Identify which cell holds the provided text, then report its (X, Y) central coordinate. 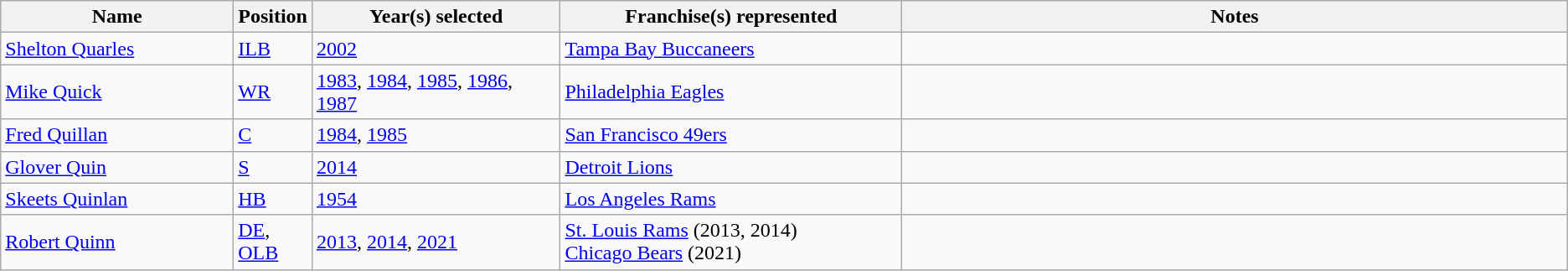
C (273, 135)
Franchise(s) represented (731, 17)
HB (273, 199)
Los Angeles Rams (731, 199)
ILB (273, 49)
San Francisco 49ers (731, 135)
2014 (436, 167)
S (273, 167)
Shelton Quarles (117, 49)
Philadelphia Eagles (731, 92)
2013, 2014, 2021 (436, 242)
Detroit Lions (731, 167)
Position (273, 17)
Mike Quick (117, 92)
Skeets Quinlan (117, 199)
St. Louis Rams (2013, 2014) Chicago Bears (2021) (731, 242)
Notes (1235, 17)
Name (117, 17)
WR (273, 92)
Year(s) selected (436, 17)
1983, 1984, 1985, 1986, 1987 (436, 92)
1984, 1985 (436, 135)
Robert Quinn (117, 242)
Glover Quin (117, 167)
Fred Quillan (117, 135)
2002 (436, 49)
DE, OLB (273, 242)
1954 (436, 199)
Tampa Bay Buccaneers (731, 49)
